Determine the (x, y) coordinate at the center of the cell enclosing the given text.  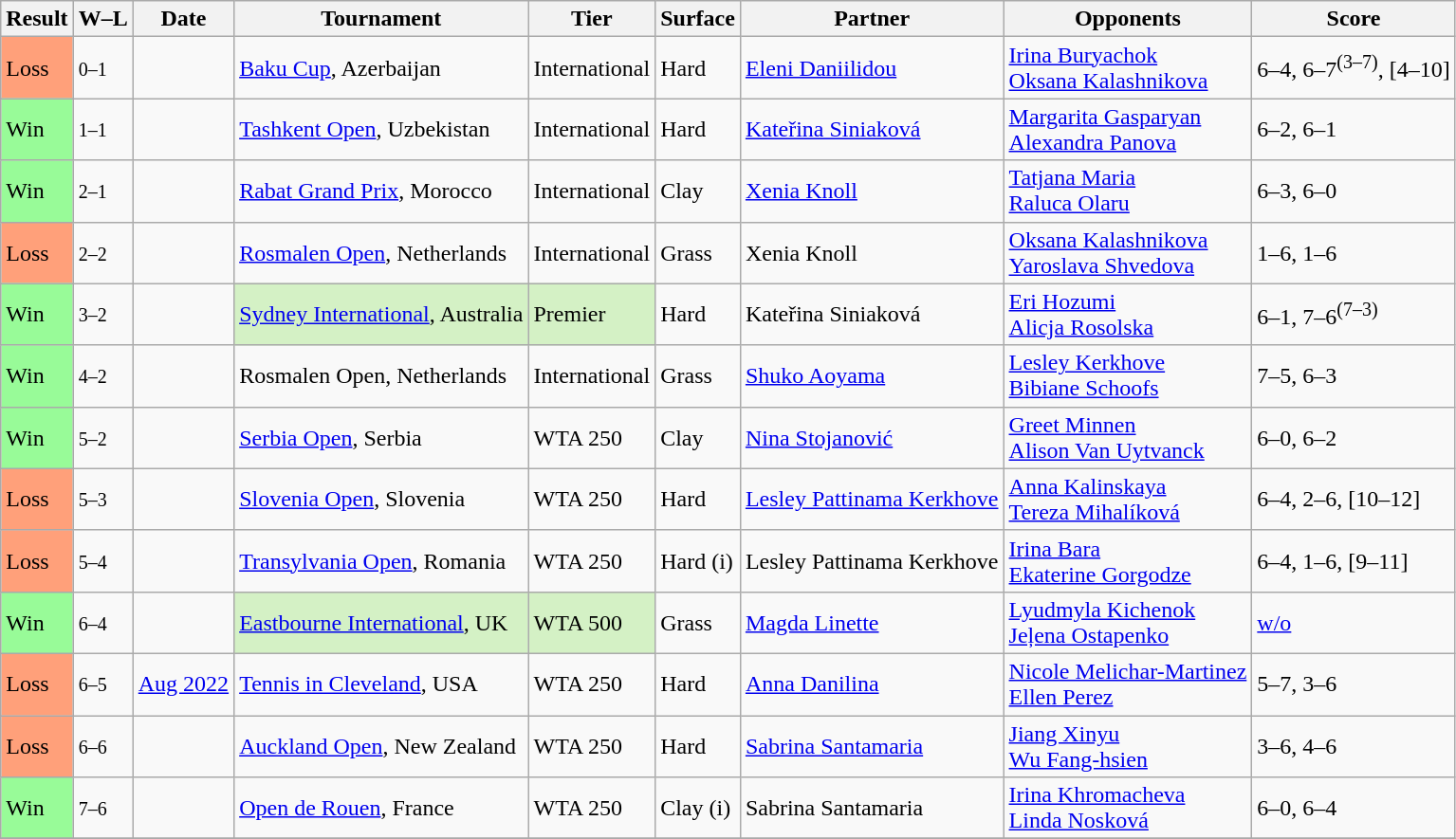
Tashkent Open, Uzbekistan (381, 129)
Aug 2022 (183, 684)
Irina Khromacheva Linda Nosková (1128, 808)
Shuko Aoyama (872, 375)
5–3 (102, 499)
6–6 (102, 745)
Serbia Open, Serbia (381, 438)
Surface (698, 19)
Sydney International, Australia (381, 315)
Open de Rouen, France (381, 808)
Score (1354, 19)
Opponents (1128, 19)
1–6, 1–6 (1354, 252)
7–5, 6–3 (1354, 375)
Jiang Xinyu Wu Fang-hsien (1128, 745)
Anna Kalinskaya Tereza Mihalíková (1128, 499)
Result (37, 19)
5–2 (102, 438)
Transylvania Open, Romania (381, 561)
2–1 (102, 192)
Lyudmyla Kichenok Jeļena Ostapenko (1128, 622)
Oksana Kalashnikova Yaroslava Shvedova (1128, 252)
Premier (592, 315)
Tennis in Cleveland, USA (381, 684)
Anna Danilina (872, 684)
2–2 (102, 252)
6–3, 6–0 (1354, 192)
6–4, 2–6, [10–12] (1354, 499)
Tatjana Maria Raluca Olaru (1128, 192)
Baku Cup, Azerbaijan (381, 68)
5–4 (102, 561)
6–4, 6–7(3–7), [4–10] (1354, 68)
3–6, 4–6 (1354, 745)
Margarita Gasparyan Alexandra Panova (1128, 129)
6–0, 6–2 (1354, 438)
0–1 (102, 68)
5–7, 3–6 (1354, 684)
6–4, 1–6, [9–11] (1354, 561)
Tier (592, 19)
WTA 500 (592, 622)
w/o (1354, 622)
6–0, 6–4 (1354, 808)
Nicole Melichar-Martinez Ellen Perez (1128, 684)
Clay (i) (698, 808)
W–L (102, 19)
6–4 (102, 622)
Partner (872, 19)
Irina Bara Ekaterine Gorgodze (1128, 561)
4–2 (102, 375)
3–2 (102, 315)
Magda Linette (872, 622)
Lesley Kerkhove Bibiane Schoofs (1128, 375)
Irina Buryachok Oksana Kalashnikova (1128, 68)
1–1 (102, 129)
Hard (i) (698, 561)
Rabat Grand Prix, Morocco (381, 192)
Eastbourne International, UK (381, 622)
Date (183, 19)
Greet Minnen Alison Van Uytvanck (1128, 438)
6–1, 7–6(7–3) (1354, 315)
Nina Stojanović (872, 438)
6–5 (102, 684)
6–2, 6–1 (1354, 129)
Eri Hozumi Alicja Rosolska (1128, 315)
7–6 (102, 808)
Auckland Open, New Zealand (381, 745)
Tournament (381, 19)
Eleni Daniilidou (872, 68)
Slovenia Open, Slovenia (381, 499)
